Return the [X, Y] coordinate for the center point of the cell that contains the specified text.  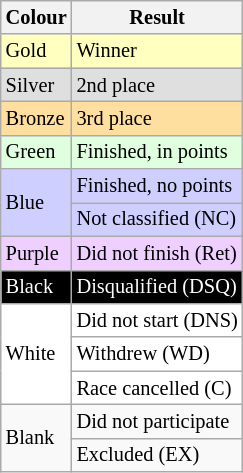
Bronze [36, 118]
Not classified (NC) [158, 219]
Disqualified (DSQ) [158, 287]
Did not finish (Ret) [158, 253]
Black [36, 287]
Purple [36, 253]
Race cancelled (C) [158, 388]
Gold [36, 51]
Green [36, 152]
3rd place [158, 118]
Finished, no points [158, 186]
Excluded (EX) [158, 455]
Did not participate [158, 421]
Colour [36, 17]
Blank [36, 438]
Did not start (DNS) [158, 320]
Result [158, 17]
Withdrew (WD) [158, 354]
2nd place [158, 85]
Winner [158, 51]
Blue [36, 202]
Finished, in points [158, 152]
Silver [36, 85]
White [36, 354]
